Return [X, Y] of the center of cell containing provided text 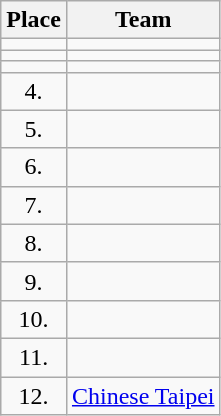
6. [34, 167]
4. [34, 91]
Chinese Taipei [143, 395]
8. [34, 243]
10. [34, 319]
Team [143, 20]
Place [34, 20]
9. [34, 281]
11. [34, 357]
7. [34, 205]
12. [34, 395]
5. [34, 129]
